Return the (x, y) coordinate for the center point of the cell that contains the specified text.  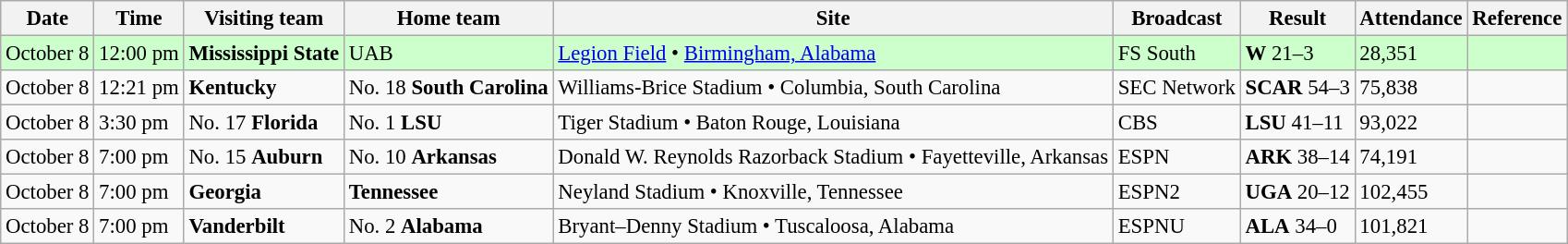
12:00 pm (139, 54)
No. 1 LSU (449, 123)
Kentucky (264, 88)
Tennessee (449, 192)
No. 15 Auburn (264, 157)
Broadcast (1176, 18)
Williams-Brice Stadium • Columbia, South Carolina (833, 88)
W 21–3 (1297, 54)
Bryant–Denny Stadium • Tuscaloosa, Alabama (833, 226)
Legion Field • Birmingham, Alabama (833, 54)
ESPN2 (1176, 192)
Mississippi State (264, 54)
UGA 20–12 (1297, 192)
Attendance (1411, 18)
102,455 (1411, 192)
UAB (449, 54)
FS South (1176, 54)
93,022 (1411, 123)
Date (48, 18)
75,838 (1411, 88)
Tiger Stadium • Baton Rouge, Louisiana (833, 123)
12:21 pm (139, 88)
Donald W. Reynolds Razorback Stadium • Fayetteville, Arkansas (833, 157)
Neyland Stadium • Knoxville, Tennessee (833, 192)
Home team (449, 18)
ARK 38–14 (1297, 157)
No. 2 Alabama (449, 226)
CBS (1176, 123)
Vanderbilt (264, 226)
74,191 (1411, 157)
ESPN (1176, 157)
LSU 41–11 (1297, 123)
No. 10 Arkansas (449, 157)
SEC Network (1176, 88)
3:30 pm (139, 123)
ALA 34–0 (1297, 226)
No. 17 Florida (264, 123)
Reference (1517, 18)
Visiting team (264, 18)
Time (139, 18)
28,351 (1411, 54)
101,821 (1411, 226)
SCAR 54–3 (1297, 88)
No. 18 South Carolina (449, 88)
Result (1297, 18)
Georgia (264, 192)
Site (833, 18)
ESPNU (1176, 226)
